Detect which cell encompasses the target text, then output its (X, Y) center coordinate. 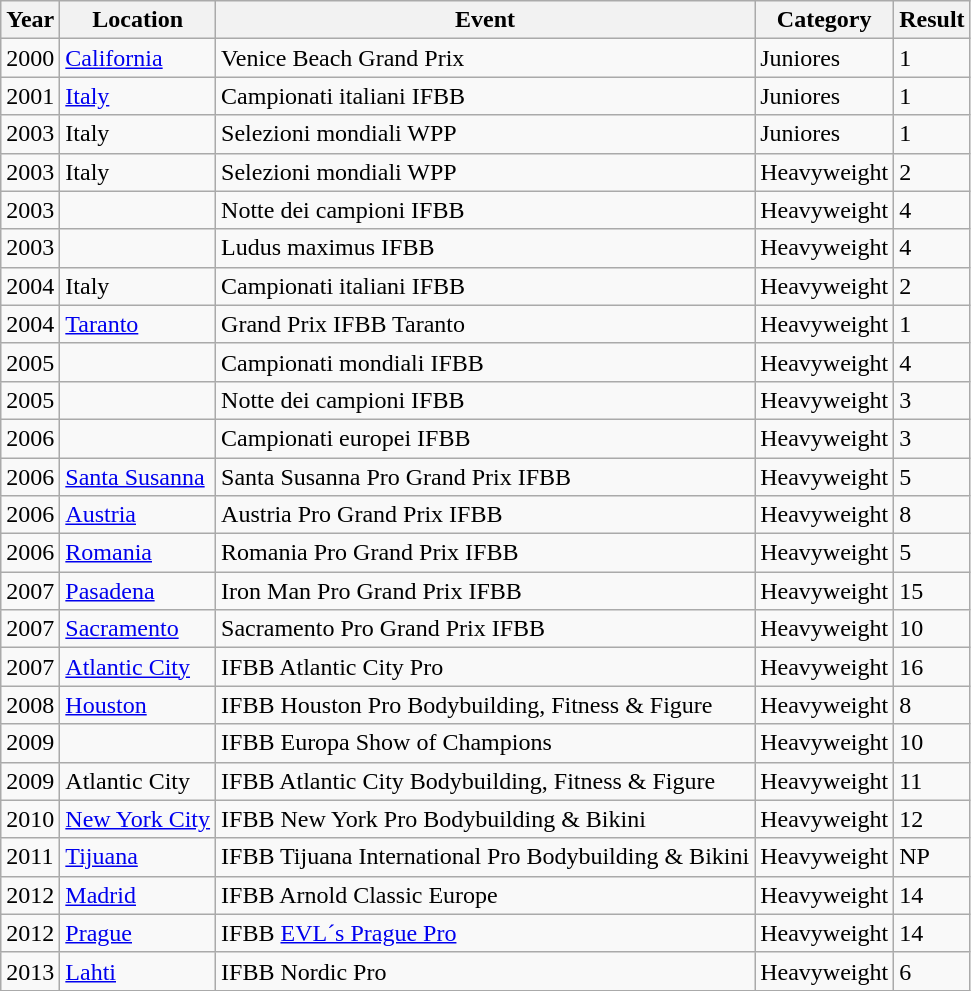
IFBB Atlantic City Bodybuilding, Fitness & Figure (486, 781)
Tijuana (138, 857)
Ludus maximus IFBB (486, 248)
11 (932, 781)
Lahti (138, 971)
2008 (30, 705)
Sacramento Pro Grand Prix IFBB (486, 629)
IFBB Europa Show of Champions (486, 743)
Taranto (138, 324)
Houston (138, 705)
6 (932, 971)
Year (30, 20)
16 (932, 667)
Austria Pro Grand Prix IFBB (486, 515)
Grand Prix IFBB Taranto (486, 324)
2013 (30, 971)
Venice Beach Grand Prix (486, 58)
2010 (30, 819)
12 (932, 819)
NP (932, 857)
IFBB Tijuana International Pro Bodybuilding & Bikini (486, 857)
IFBB New York Pro Bodybuilding & Bikini (486, 819)
Austria (138, 515)
2011 (30, 857)
IFBB EVL´s Prague Pro (486, 933)
Iron Man Pro Grand Prix IFBB (486, 591)
Category (824, 20)
Event (486, 20)
2001 (30, 96)
Pasadena (138, 591)
IFBB Houston Pro Bodybuilding, Fitness & Figure (486, 705)
Prague (138, 933)
Sacramento (138, 629)
Campionati mondiali IFBB (486, 362)
IFBB Nordic Pro (486, 971)
Campionati europei IFBB (486, 438)
California (138, 58)
Madrid (138, 895)
IFBB Arnold Classic Europe (486, 895)
Santa Susanna (138, 477)
Location (138, 20)
15 (932, 591)
Santa Susanna Pro Grand Prix IFBB (486, 477)
Romania (138, 553)
IFBB Atlantic City Pro (486, 667)
2000 (30, 58)
Romania Pro Grand Prix IFBB (486, 553)
Result (932, 20)
New York City (138, 819)
